Identify which cell holds the provided text, then report its (X, Y) central coordinate. 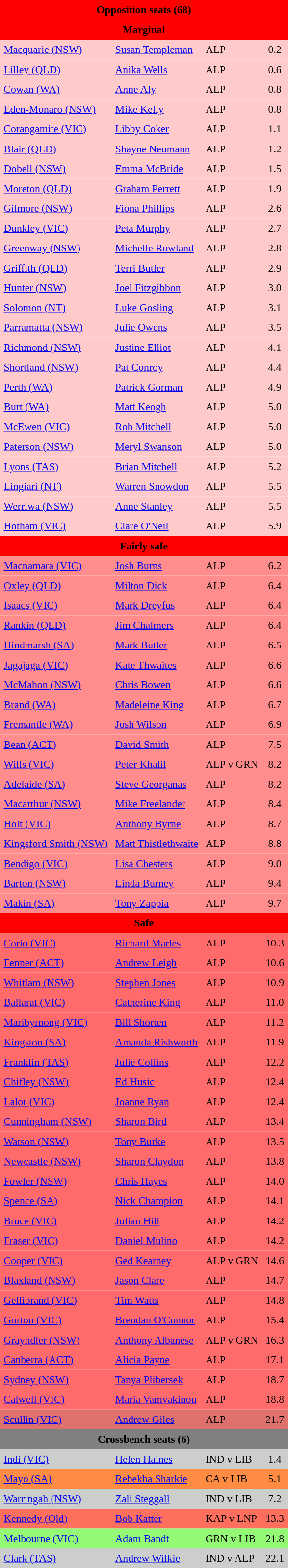
Canberra (ACT) (56, 1360)
3.1 (275, 307)
Adelaide (SA) (56, 784)
Kingston (SA) (56, 1042)
21.8 (275, 1538)
Maribyrnong (VIC) (56, 1022)
Cunningham (NSW) (56, 1121)
Susan Templeman (157, 50)
Bill Shorten (157, 1022)
Eden-Monaro (NSW) (56, 109)
Lingiari (NT) (56, 486)
18.8 (275, 1399)
Andrew Leigh (157, 963)
6.2 (275, 566)
Fiona Phillips (157, 208)
Anthony Albanese (157, 1340)
Scullin (VIC) (56, 1419)
Kingsford Smith (NSW) (56, 844)
Jagajaga (VIC) (56, 665)
2.7 (275, 228)
Kate Thwaites (157, 665)
14.1 (275, 1201)
6.9 (275, 724)
9.0 (275, 863)
Stephen Jones (157, 982)
Jim Chalmers (157, 625)
Fraser (VIC) (56, 1241)
Tanya Plibersek (157, 1379)
Maria Vamvakinou (157, 1399)
1.2 (275, 149)
Lalor (VIC) (56, 1101)
Linda Burney (157, 883)
Bendigo (VIC) (56, 863)
Fremantle (WA) (56, 724)
13.8 (275, 1161)
Justine Elliot (157, 347)
17.1 (275, 1360)
Chris Bowen (157, 685)
1.1 (275, 129)
5.2 (275, 466)
Macarthur (NSW) (56, 804)
Makin (SA) (56, 903)
Anika Wells (157, 69)
Whitlam (NSW) (56, 982)
Moreton (QLD) (56, 188)
Corangamite (VIC) (56, 129)
Lyons (TAS) (56, 466)
Fowler (NSW) (56, 1181)
Bob Katter (157, 1518)
Ballarat (VIC) (56, 1002)
18.7 (275, 1379)
0.2 (275, 50)
0.6 (275, 69)
4.1 (275, 347)
14.7 (275, 1280)
Tony Zappia (157, 903)
9.4 (275, 883)
Andrew Giles (157, 1419)
11.2 (275, 1022)
Rankin (QLD) (56, 625)
Corio (VIC) (56, 943)
Julie Collins (157, 1062)
Anne Aly (157, 89)
Richard Marles (157, 943)
McEwen (VIC) (56, 426)
Matt Thistlethwaite (157, 844)
McMahon (NSW) (56, 685)
KAP v LNP (232, 1518)
Grayndler (NSW) (56, 1340)
Newcastle (NSW) (56, 1161)
Gellibrand (VIC) (56, 1300)
Paterson (NSW) (56, 447)
4.4 (275, 367)
Watson (NSW) (56, 1141)
Josh Burns (157, 566)
Blair (QLD) (56, 149)
7.5 (275, 744)
Mark Butler (157, 645)
Brian Mitchell (157, 466)
11.0 (275, 1002)
Catherine King (157, 1002)
Griffith (QLD) (56, 268)
10.3 (275, 943)
Peter Khalil (157, 764)
Macquarie (NSW) (56, 50)
Tim Watts (157, 1300)
Matt Keogh (157, 407)
14.6 (275, 1260)
9.7 (275, 903)
11.9 (275, 1042)
1.5 (275, 169)
13.4 (275, 1121)
Luke Gosling (157, 307)
Franklin (TAS) (56, 1062)
Safe (144, 923)
Cooper (VIC) (56, 1260)
Terri Butler (157, 268)
7.2 (275, 1498)
Parramatta (NSW) (56, 327)
Greenway (NSW) (56, 248)
Clark (TAS) (56, 1558)
Amanda Rishworth (157, 1042)
Isaacs (VIC) (56, 605)
David Smith (157, 744)
15.4 (275, 1320)
Mayo (SA) (56, 1479)
12.2 (275, 1062)
Chifley (NSW) (56, 1082)
Chris Hayes (157, 1181)
Sharon Claydon (157, 1161)
8.7 (275, 823)
Wills (VIC) (56, 764)
2.6 (275, 208)
Hindmarsh (SA) (56, 645)
14.0 (275, 1181)
Rebekha Sharkie (157, 1479)
Holt (VIC) (56, 823)
5.1 (275, 1479)
Lisa Chesters (157, 863)
Indi (VIC) (56, 1459)
Warren Snowdon (157, 486)
CA v LIB (232, 1479)
Mike Freelander (157, 804)
14.8 (275, 1300)
3.5 (275, 327)
Joanne Ryan (157, 1101)
Rob Mitchell (157, 426)
Ed Husic (157, 1082)
GRN v LIB (232, 1538)
Gilmore (NSW) (56, 208)
Patrick Gorman (157, 387)
Dobell (NSW) (56, 169)
Daniel Mulino (157, 1241)
3.0 (275, 288)
Burt (WA) (56, 407)
6.5 (275, 645)
Andrew Wilkie (157, 1558)
2.9 (275, 268)
Crossbench seats (6) (144, 1439)
Nick Champion (157, 1201)
Hunter (NSW) (56, 288)
Richmond (NSW) (56, 347)
Steve Georganas (157, 784)
Brendan O'Connor (157, 1320)
Spence (SA) (56, 1201)
13.5 (275, 1141)
4.9 (275, 387)
10.6 (275, 963)
5.9 (275, 526)
Anne Stanley (157, 506)
Pat Conroy (157, 367)
Opposition seats (68) (144, 10)
Joel Fitzgibbon (157, 288)
Macnamara (VIC) (56, 566)
Tony Burke (157, 1141)
Perth (WA) (56, 387)
Michelle Rowland (157, 248)
Hotham (VIC) (56, 526)
Alicia Payne (157, 1360)
Bean (ACT) (56, 744)
Clare O'Neil (157, 526)
Shayne Neumann (157, 149)
Werriwa (NSW) (56, 506)
2.8 (275, 248)
Milton Dick (157, 585)
Zali Steggall (157, 1498)
Warringah (NSW) (56, 1498)
Melbourne (VIC) (56, 1538)
Peta Murphy (157, 228)
Meryl Swanson (157, 447)
Marginal (144, 29)
Josh Wilson (157, 724)
Jason Clare (157, 1280)
Fenner (ACT) (56, 963)
10.9 (275, 982)
Sydney (NSW) (56, 1379)
Helen Haines (157, 1459)
1.9 (275, 188)
Blaxland (NSW) (56, 1280)
Julie Owens (157, 327)
Madeleine King (157, 704)
Sharon Bird (157, 1121)
Adam Bandt (157, 1538)
16.3 (275, 1340)
Graham Perrett (157, 188)
Fairly safe (144, 546)
8.4 (275, 804)
Lilley (QLD) (56, 69)
Barton (NSW) (56, 883)
Anthony Byrne (157, 823)
Solomon (NT) (56, 307)
Cowan (WA) (56, 89)
Dunkley (VIC) (56, 228)
13.3 (275, 1518)
6.7 (275, 704)
Gorton (VIC) (56, 1320)
1.4 (275, 1459)
Kennedy (Qld) (56, 1518)
Mike Kelly (157, 109)
Shortland (NSW) (56, 367)
8.8 (275, 844)
Oxley (QLD) (56, 585)
Bruce (VIC) (56, 1220)
Brand (WA) (56, 704)
Calwell (VIC) (56, 1399)
Mark Dreyfus (157, 605)
Emma McBride (157, 169)
21.7 (275, 1419)
IND v ALP (232, 1558)
Libby Coker (157, 129)
Julian Hill (157, 1220)
22.1 (275, 1558)
Ged Kearney (157, 1260)
